Scan for the cell matching the given text and deliver its [X, Y] coordinate at center. 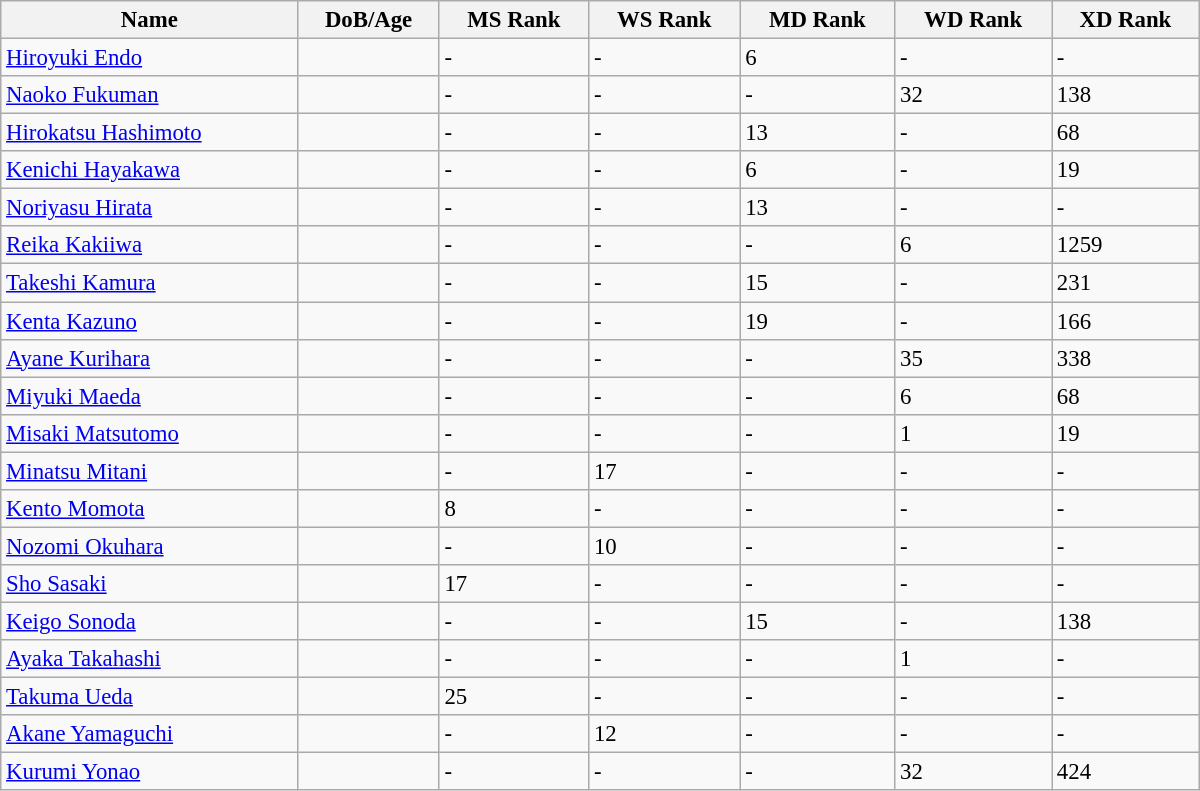
25 [514, 697]
Reika Kakiiwa [150, 245]
Keigo Sonoda [150, 621]
Naoko Fukuman [150, 95]
DoB/Age [368, 20]
1259 [1126, 245]
Miyuki Maeda [150, 396]
Kenichi Hayakawa [150, 170]
231 [1126, 283]
WS Rank [664, 20]
Takeshi Kamura [150, 283]
Ayaka Takahashi [150, 659]
Nozomi Okuhara [150, 546]
Kurumi Yonao [150, 772]
Hirokatsu Hashimoto [150, 133]
MD Rank [818, 20]
MS Rank [514, 20]
Takuma Ueda [150, 697]
Kenta Kazuno [150, 321]
Name [150, 20]
Ayane Kurihara [150, 358]
WD Rank [974, 20]
424 [1126, 772]
Sho Sasaki [150, 584]
12 [664, 734]
Minatsu Mitani [150, 471]
XD Rank [1126, 20]
338 [1126, 358]
166 [1126, 321]
Kento Momota [150, 509]
35 [974, 358]
8 [514, 509]
Noriyasu Hirata [150, 208]
10 [664, 546]
Akane Yamaguchi [150, 734]
Hiroyuki Endo [150, 58]
Misaki Matsutomo [150, 433]
